Identify which cell holds the provided text, then report its [X, Y] central coordinate. 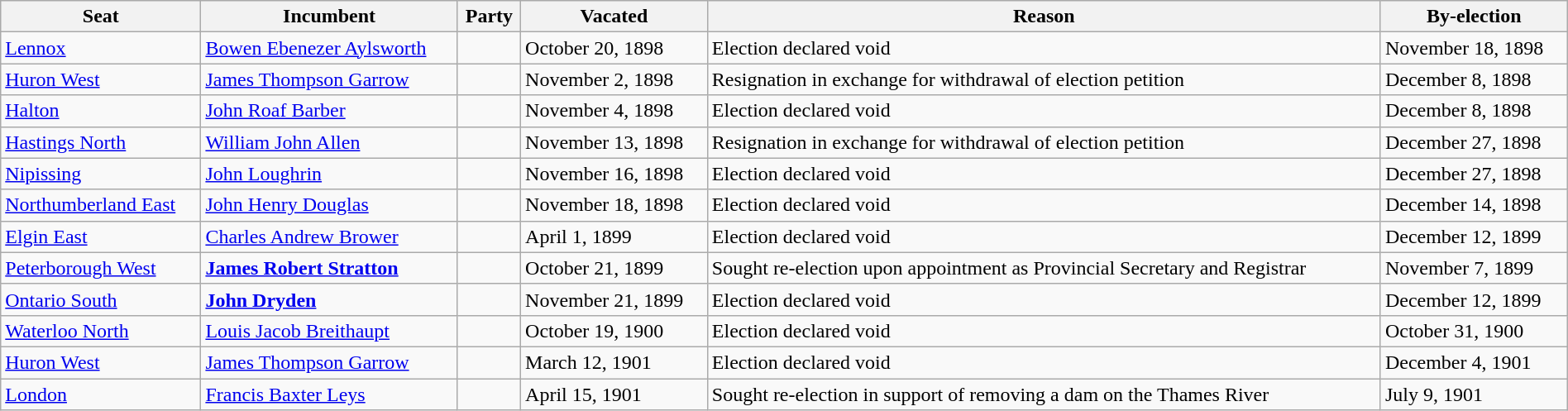
November 7, 1899 [1474, 268]
Louis Jacob Breithaupt [329, 331]
November 16, 1898 [614, 174]
Northumberland East [101, 205]
March 12, 1901 [614, 362]
William John Allen [329, 142]
October 19, 1900 [614, 331]
Reason [1044, 17]
Francis Baxter Leys [329, 394]
Sought re-election upon appointment as Provincial Secretary and Registrar [1044, 268]
November 21, 1899 [614, 299]
Vacated [614, 17]
Waterloo North [101, 331]
By-election [1474, 17]
Halton [101, 111]
December 4, 1901 [1474, 362]
Charles Andrew Brower [329, 237]
April 1, 1899 [614, 237]
Lennox [101, 48]
October 31, 1900 [1474, 331]
November 4, 1898 [614, 111]
Bowen Ebenezer Aylsworth [329, 48]
James Robert Stratton [329, 268]
Ontario South [101, 299]
Peterborough West [101, 268]
Elgin East [101, 237]
July 9, 1901 [1474, 394]
John Loughrin [329, 174]
Seat [101, 17]
October 21, 1899 [614, 268]
Hastings North [101, 142]
John Henry Douglas [329, 205]
April 15, 1901 [614, 394]
November 2, 1898 [614, 79]
John Roaf Barber [329, 111]
December 14, 1898 [1474, 205]
October 20, 1898 [614, 48]
Sought re-election in support of removing a dam on the Thames River [1044, 394]
Nipissing [101, 174]
London [101, 394]
Incumbent [329, 17]
November 13, 1898 [614, 142]
John Dryden [329, 299]
Party [489, 17]
